Capture the cell that displays the provided text and extract its [X, Y] central coordinate. 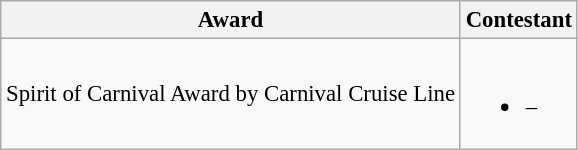
– [518, 94]
Award [231, 20]
Contestant [518, 20]
Spirit of Carnival Award by Carnival Cruise Line [231, 94]
